Return [X, Y] of the center of cell containing provided text 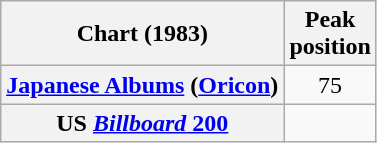
US Billboard 200 [142, 123]
Japanese Albums (Oricon) [142, 85]
75 [330, 85]
Chart (1983) [142, 34]
Peakposition [330, 34]
